Extract the [x, y] coordinate from the center of the cell holding the provided text.  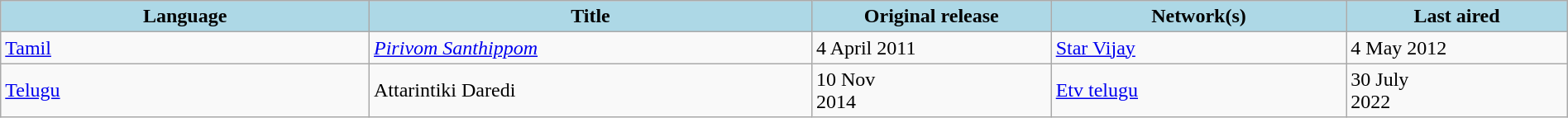
Last aired [1457, 17]
Telugu [185, 91]
Star Vijay [1199, 48]
30 July2022 [1457, 91]
Language [185, 17]
Tamil [185, 48]
10 Nov2014 [931, 91]
Pirivom Santhippom [590, 48]
Title [590, 17]
Etv telugu [1199, 91]
Network(s) [1199, 17]
Original release [931, 17]
4 May 2012 [1457, 48]
4 April 2011 [931, 48]
Attarintiki Daredi [590, 91]
